Extract the [X, Y] coordinate from the center of the cell holding the provided text.  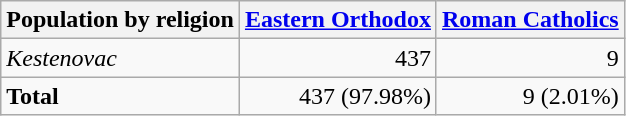
Total [120, 96]
437 [338, 58]
Eastern Orthodox [338, 20]
Population by religion [120, 20]
437 (97.98%) [338, 96]
Kestenovac [120, 58]
9 [530, 58]
9 (2.01%) [530, 96]
Roman Catholics [530, 20]
